Search for the cell housing the specified text and yield its [X, Y] center coordinate. 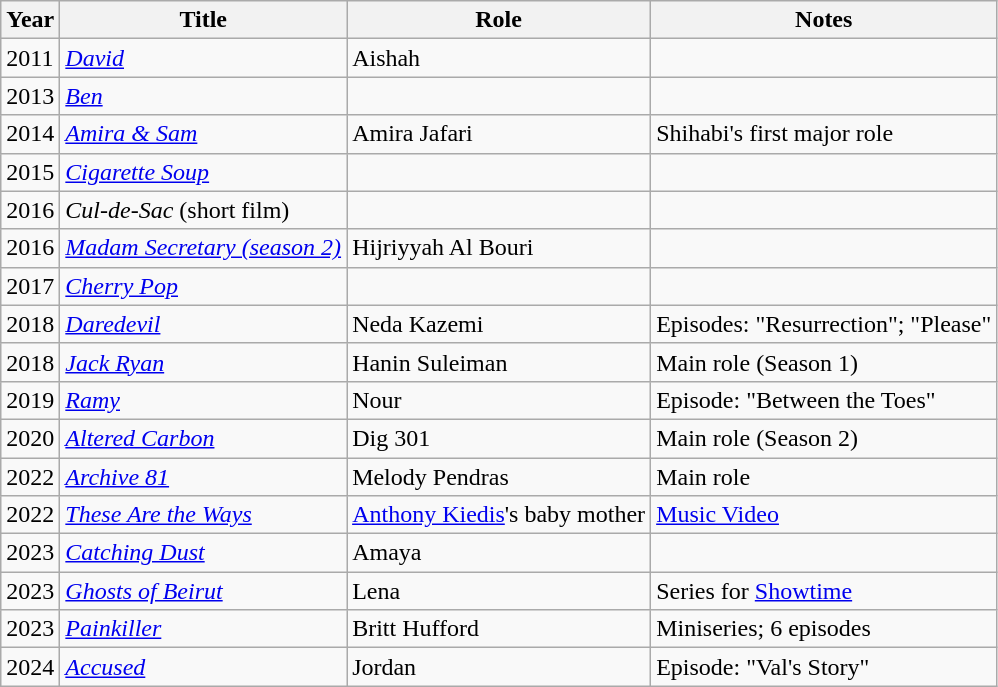
2015 [30, 172]
Series for Showtime [824, 591]
Amira & Sam [204, 134]
Main role (Season 1) [824, 362]
Accused [204, 667]
2017 [30, 286]
Jack Ryan [204, 362]
Shihabi's first major role [824, 134]
Hijriyyah Al Bouri [499, 248]
Amaya [499, 553]
Music Video [824, 515]
Hanin Suleiman [499, 362]
Lena [499, 591]
Nour [499, 400]
Madam Secretary (season 2) [204, 248]
Catching Dust [204, 553]
Cul-de-Sac (short film) [204, 210]
Main role (Season 2) [824, 438]
Episode: "Val's Story" [824, 667]
These Are the Ways [204, 515]
Archive 81 [204, 477]
Amira Jafari [499, 134]
Notes [824, 20]
Role [499, 20]
Cherry Pop [204, 286]
Ghosts of Beirut [204, 591]
Year [30, 20]
Dig 301 [499, 438]
2019 [30, 400]
Anthony Kiedis's baby mother [499, 515]
Main role [824, 477]
Cigarette Soup [204, 172]
Jordan [499, 667]
2014 [30, 134]
David [204, 58]
Ben [204, 96]
2020 [30, 438]
Britt Hufford [499, 629]
Title [204, 20]
Altered Carbon [204, 438]
2013 [30, 96]
Miniseries; 6 episodes [824, 629]
Melody Pendras [499, 477]
Episode: "Between the Toes" [824, 400]
Ramy [204, 400]
Painkiller [204, 629]
2011 [30, 58]
Neda Kazemi [499, 324]
Daredevil [204, 324]
Aishah [499, 58]
2024 [30, 667]
Episodes: "Resurrection"; "Please" [824, 324]
